Search for the cell housing the specified text and yield its (X, Y) center coordinate. 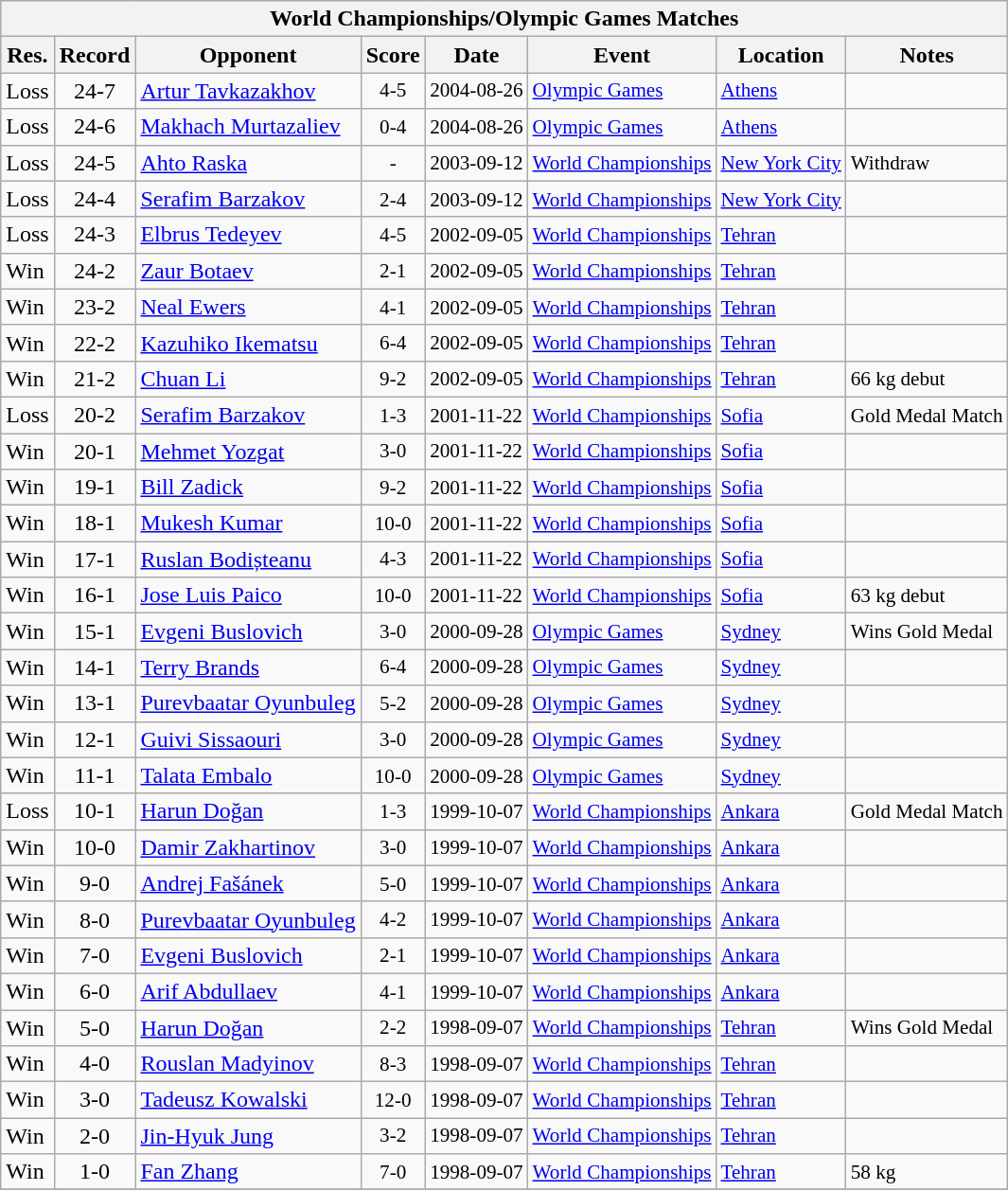
Mehmet Yozgat (248, 452)
Record (95, 55)
Res. (27, 55)
2-2 (393, 1027)
Elbrus Tedeyev (248, 235)
2-4 (393, 199)
3-2 (393, 1136)
4-2 (393, 919)
Score (393, 55)
Arif Abdullaev (248, 991)
Date (476, 55)
8-0 (95, 919)
24-6 (95, 127)
Bill Zadick (248, 488)
24-2 (95, 271)
10-1 (95, 811)
17-1 (95, 559)
Guivi Sissaouri (248, 739)
Jose Luis Paico (248, 595)
- (393, 163)
Location (782, 55)
24-5 (95, 163)
Rouslan Madyinov (248, 1064)
15-1 (95, 631)
16-1 (95, 595)
Mukesh Kumar (248, 524)
21-2 (95, 379)
2-0 (95, 1136)
19-1 (95, 488)
8-3 (393, 1064)
23-2 (95, 307)
5-2 (393, 703)
Event (623, 55)
Talata Embalo (248, 775)
1-0 (95, 1172)
Withdraw (928, 163)
Chuan Li (248, 379)
6-0 (95, 991)
Neal Ewers (248, 307)
0-4 (393, 127)
12-1 (95, 739)
Terry Brands (248, 667)
Makhach Murtazaliev (248, 127)
Opponent (248, 55)
Andrej Fašánek (248, 883)
Jin-Hyuk Jung (248, 1136)
20-2 (95, 415)
Kazuhiko Ikematsu (248, 343)
Damir Zakhartinov (248, 847)
4-0 (95, 1064)
Fan Zhang (248, 1172)
13-1 (95, 703)
24-4 (95, 199)
11-1 (95, 775)
24-7 (95, 91)
63 kg debut (928, 595)
14-1 (95, 667)
18-1 (95, 524)
9-0 (95, 883)
Zaur Botaev (248, 271)
4-3 (393, 559)
Artur Tavkazakhov (248, 91)
24-3 (95, 235)
22-2 (95, 343)
12-0 (393, 1100)
Ruslan Bodișteanu (248, 559)
Tadeusz Kowalski (248, 1100)
Notes (928, 55)
World Championships/Olympic Games Matches (504, 19)
58 kg (928, 1172)
Ahto Raska (248, 163)
66 kg debut (928, 379)
20-1 (95, 452)
